Scan for the cell matching the given text and deliver its [x, y] coordinate at center. 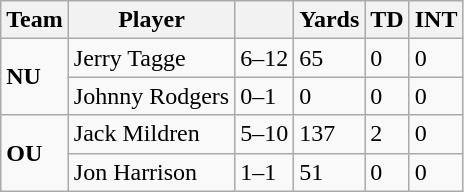
INT [436, 20]
TD [387, 20]
1–1 [264, 172]
Johnny Rodgers [151, 96]
Yards [330, 20]
Player [151, 20]
6–12 [264, 58]
5–10 [264, 134]
137 [330, 134]
51 [330, 172]
Jerry Tagge [151, 58]
NU [35, 77]
OU [35, 153]
2 [387, 134]
65 [330, 58]
Jon Harrison [151, 172]
0–1 [264, 96]
Team [35, 20]
Jack Mildren [151, 134]
